Scan for the cell matching the given text and deliver its (x, y) coordinate at center. 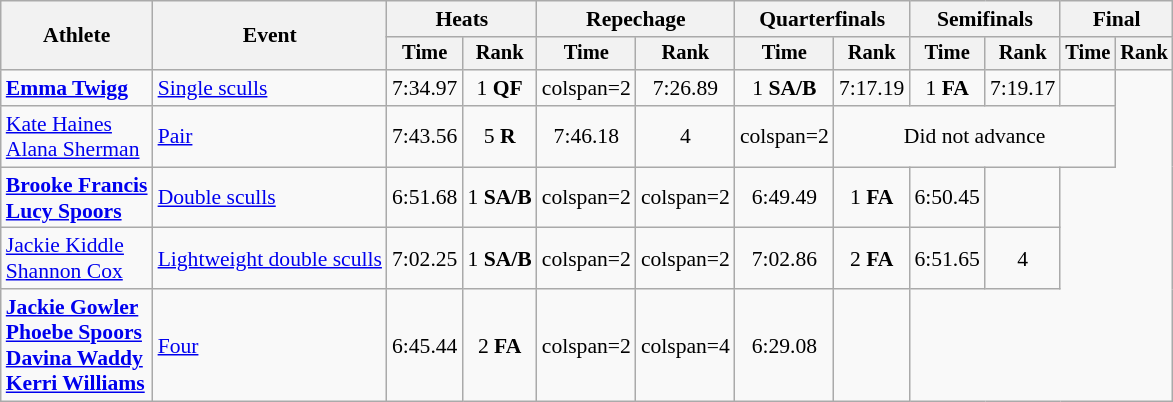
7:02.25 (424, 258)
7:43.56 (424, 136)
Did not advance (974, 136)
Kate HainesAlana Sherman (77, 136)
Lightweight double sculls (270, 258)
Four (270, 345)
6:51.68 (424, 198)
Emma Twigg (77, 88)
Double sculls (270, 198)
Brooke FrancisLucy Spoors (77, 198)
6:50.45 (946, 198)
Repechage (636, 19)
Semifinals (984, 19)
5 R (499, 136)
colspan=4 (686, 345)
7:17.19 (872, 88)
Final (1116, 19)
1 QF (499, 88)
7:26.89 (686, 88)
7:02.86 (784, 258)
Single sculls (270, 88)
Jackie KiddleShannon Cox (77, 258)
6:51.65 (946, 258)
6:45.44 (424, 345)
7:19.17 (1022, 88)
Heats (462, 19)
Pair (270, 136)
Event (270, 36)
6:29.08 (784, 345)
Quarterfinals (822, 19)
Jackie GowlerPhoebe SpoorsDavina WaddyKerri Williams (77, 345)
6:49.49 (784, 198)
7:46.18 (586, 136)
Athlete (77, 36)
7:34.97 (424, 88)
